Provide the (x, y) coordinate of the cell's center where the given text is located.  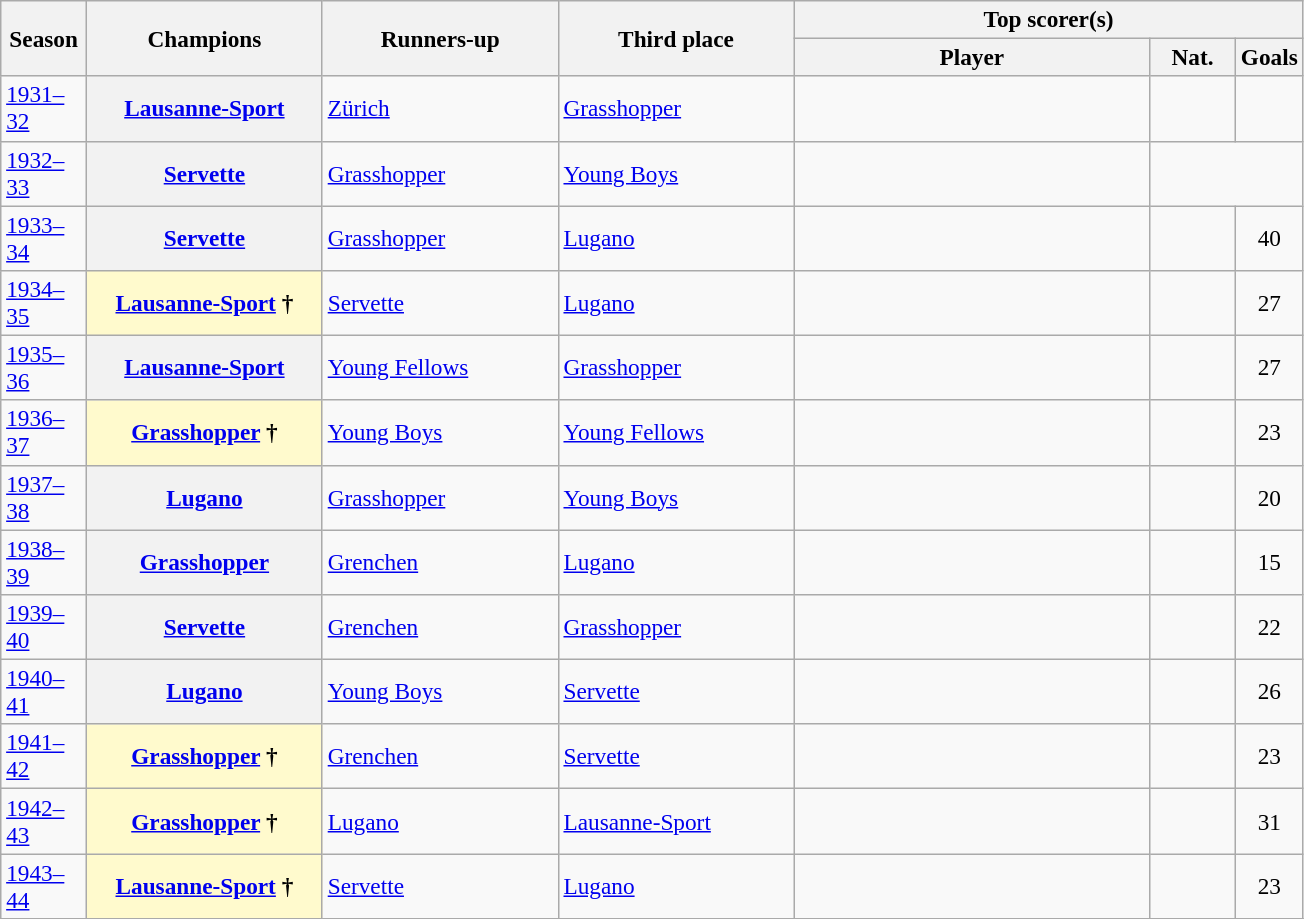
20 (1269, 498)
15 (1269, 562)
Player (972, 57)
Third place (676, 38)
Goals (1269, 57)
1943–44 (44, 886)
Nat. (1193, 57)
40 (1269, 238)
26 (1269, 692)
1942–43 (44, 820)
1941–42 (44, 756)
1932–33 (44, 174)
1931–32 (44, 108)
1938–39 (44, 562)
Runners-up (440, 38)
1935–36 (44, 368)
22 (1269, 626)
1939–40 (44, 626)
1936–37 (44, 432)
Zürich (440, 108)
1940–41 (44, 692)
1934–35 (44, 302)
Season (44, 38)
1937–38 (44, 498)
31 (1269, 820)
Champions (205, 38)
Top scorer(s) (1048, 19)
1933–34 (44, 238)
